Provide the [x, y] coordinate of the cell's center where the given text is located.  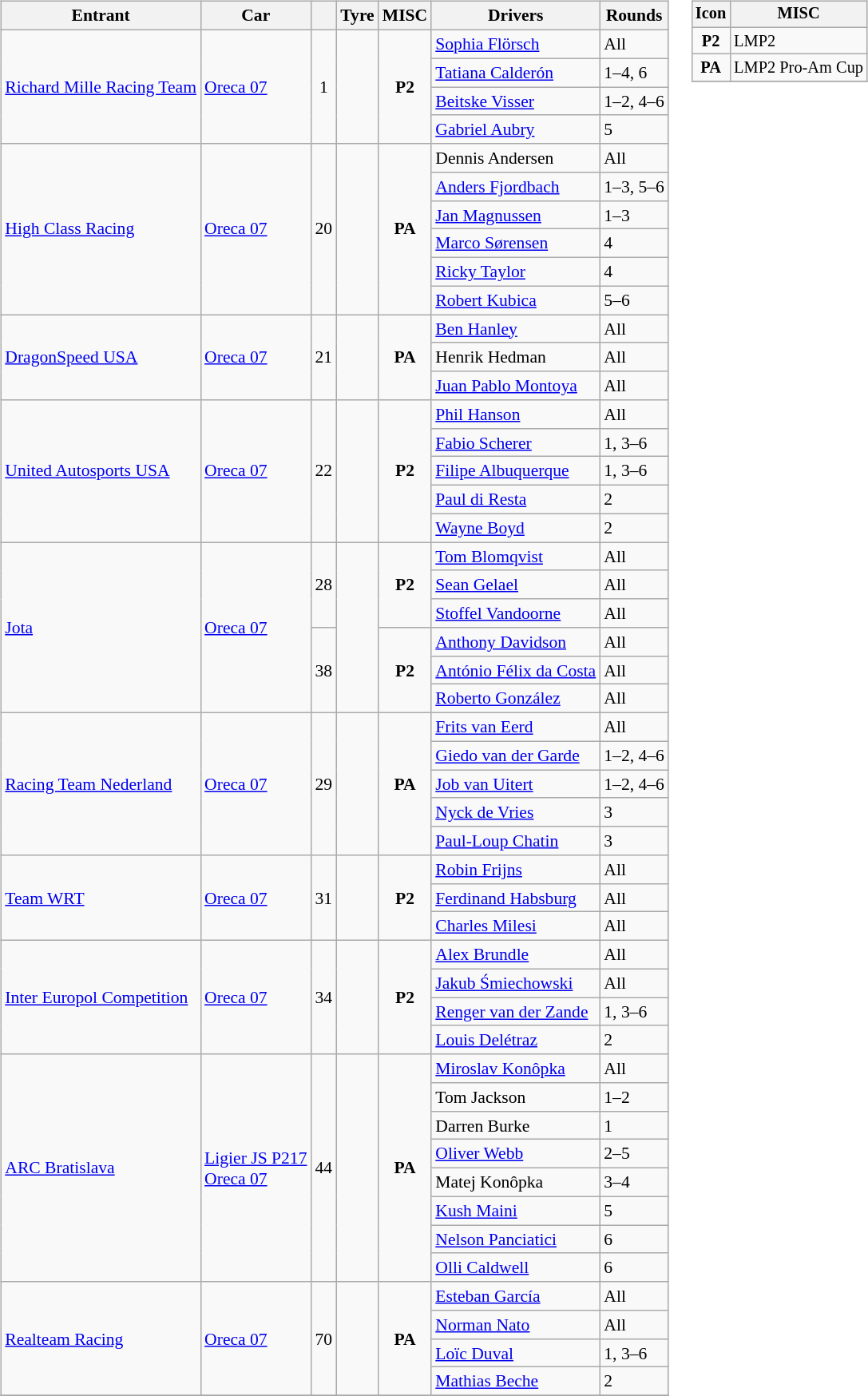
Entrant [101, 16]
Richard Mille Racing Team [101, 86]
Miroslav Konôpka [516, 1069]
Paul di Resta [516, 499]
34 [324, 997]
Tatiana Calderón [516, 73]
Kush Maini [516, 1211]
Nelson Panciatici [516, 1239]
Roberto González [516, 699]
Mathias Beche [516, 1382]
1–4, 6 [634, 73]
Juan Pablo Montoya [516, 386]
70 [324, 1338]
Olli Caldwell [516, 1267]
Tom Jackson [516, 1097]
LMP2 Pro-Am Cup [799, 68]
Jakub Śmiechowski [516, 983]
Oliver Webb [516, 1154]
Robert Kubica [516, 300]
1–3 [634, 215]
Job van Uitert [516, 784]
1–3, 5–6 [634, 187]
Esteban García [516, 1296]
Filipe Albuquerque [516, 471]
Car [256, 16]
Sean Gelael [516, 585]
3–4 [634, 1182]
United Autosports USA [101, 471]
Ben Hanley [516, 329]
Phil Hanson [516, 414]
Stoffel Vandoorne [516, 613]
Team WRT [101, 898]
Robin Frijns [516, 870]
Norman Nato [516, 1325]
Renger van der Zande [516, 1012]
21 [324, 358]
Anthony Davidson [516, 642]
Alex Brundle [516, 954]
Beitske Visser [516, 101]
LMP2 [799, 41]
Fabio Scherer [516, 442]
Nyck de Vries [516, 812]
Wayne Boyd [516, 528]
Paul-Loup Chatin [516, 841]
Frits van Eerd [516, 727]
Louis Delétraz [516, 1040]
Loïc Duval [516, 1353]
ARC Bratislava [101, 1168]
Racing Team Nederland [101, 783]
Matej Konôpka [516, 1182]
Realteam Racing [101, 1338]
António Félix da Costa [516, 670]
Ricky Taylor [516, 272]
28 [324, 585]
20 [324, 229]
Anders Fjordbach [516, 187]
Jota [101, 628]
High Class Racing [101, 229]
Darren Burke [516, 1125]
44 [324, 1168]
Rounds [634, 16]
38 [324, 671]
1–2 [634, 1097]
2–5 [634, 1154]
31 [324, 898]
Ferdinand Habsburg [516, 898]
Drivers [516, 16]
Tyre [357, 16]
22 [324, 471]
Icon [711, 14]
Sophia Flörsch [516, 44]
Tom Blomqvist [516, 557]
Jan Magnussen [516, 215]
Henrik Hedman [516, 357]
Charles Milesi [516, 926]
Inter Europol Competition [101, 997]
Dennis Andersen [516, 158]
5–6 [634, 300]
Marco Sørensen [516, 244]
Gabriel Aubry [516, 129]
Ligier JS P217 Oreca 07 [256, 1168]
29 [324, 783]
Giedo van der Garde [516, 756]
DragonSpeed USA [101, 358]
